Locate the cell with the specified text and output its [x, y] center coordinate. 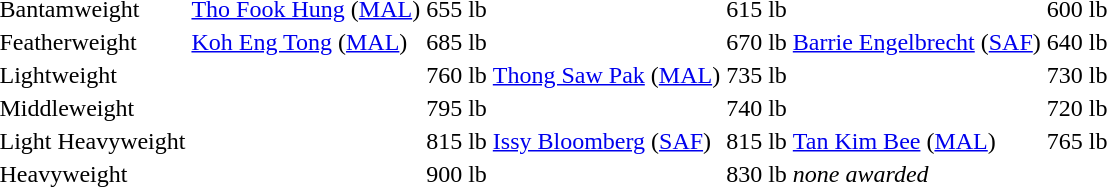
Thong Saw Pak (MAL) [606, 75]
740 lb [757, 108]
670 lb [757, 42]
Barrie Engelbrecht (SAF) [916, 42]
Issy Bloomberg (SAF) [606, 141]
Koh Eng Tong (MAL) [306, 42]
795 lb [457, 108]
735 lb [757, 75]
685 lb [457, 42]
760 lb [457, 75]
Tan Kim Bee (MAL) [916, 141]
